From the cell containing the given text, extract its center point as [x, y] coordinate. 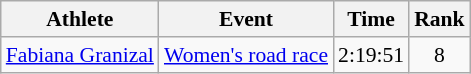
Event [246, 19]
Rank [440, 19]
8 [440, 55]
Athlete [80, 19]
Women's road race [246, 55]
Fabiana Granizal [80, 55]
Time [371, 19]
2:19:51 [371, 55]
